Find where the given text appears and provide that cell's center as [x, y] coordinate. 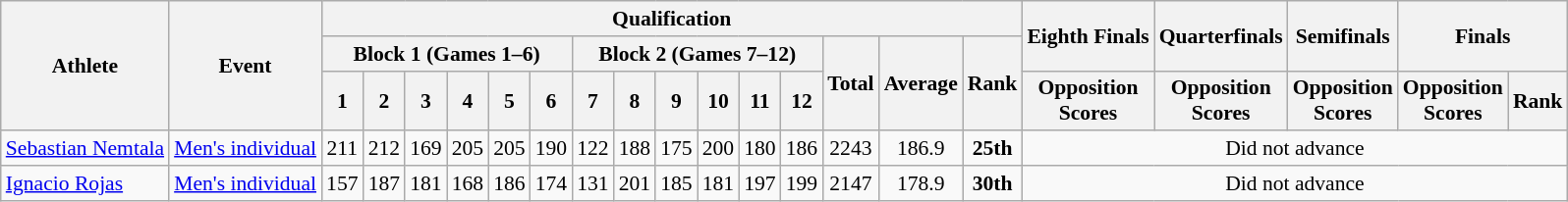
187 [385, 183]
9 [676, 100]
Eighth Finals [1088, 35]
4 [468, 100]
122 [593, 149]
157 [342, 183]
186.9 [922, 149]
2243 [851, 149]
178.9 [922, 183]
180 [760, 149]
30th [992, 183]
Semifinals [1343, 35]
200 [719, 149]
Qualification [672, 19]
25th [992, 149]
211 [342, 149]
197 [760, 183]
Block 1 (Games 1–6) [446, 54]
12 [802, 100]
11 [760, 100]
Average [922, 84]
Finals [1484, 35]
6 [552, 100]
Sebastian Nemtala [84, 149]
1 [342, 100]
199 [802, 183]
175 [676, 149]
201 [635, 183]
174 [552, 183]
185 [676, 183]
190 [552, 149]
Ignacio Rojas [84, 183]
3 [426, 100]
5 [509, 100]
168 [468, 183]
2 [385, 100]
Block 2 (Games 7–12) [698, 54]
Total [851, 84]
212 [385, 149]
Quarterfinals [1221, 35]
8 [635, 100]
131 [593, 183]
Event [246, 66]
169 [426, 149]
10 [719, 100]
7 [593, 100]
188 [635, 149]
Athlete [84, 66]
2147 [851, 183]
